Extract the (x, y) coordinate from the center of the cell holding the provided text.  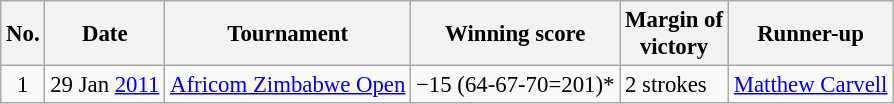
Runner-up (810, 34)
Africom Zimbabwe Open (288, 85)
Margin ofvictory (674, 34)
1 (23, 85)
29 Jan 2011 (105, 85)
No. (23, 34)
Date (105, 34)
Winning score (516, 34)
Matthew Carvell (810, 85)
2 strokes (674, 85)
−15 (64-67-70=201)* (516, 85)
Tournament (288, 34)
